Extract the (x, y) coordinate from the center of the cell holding the provided text.  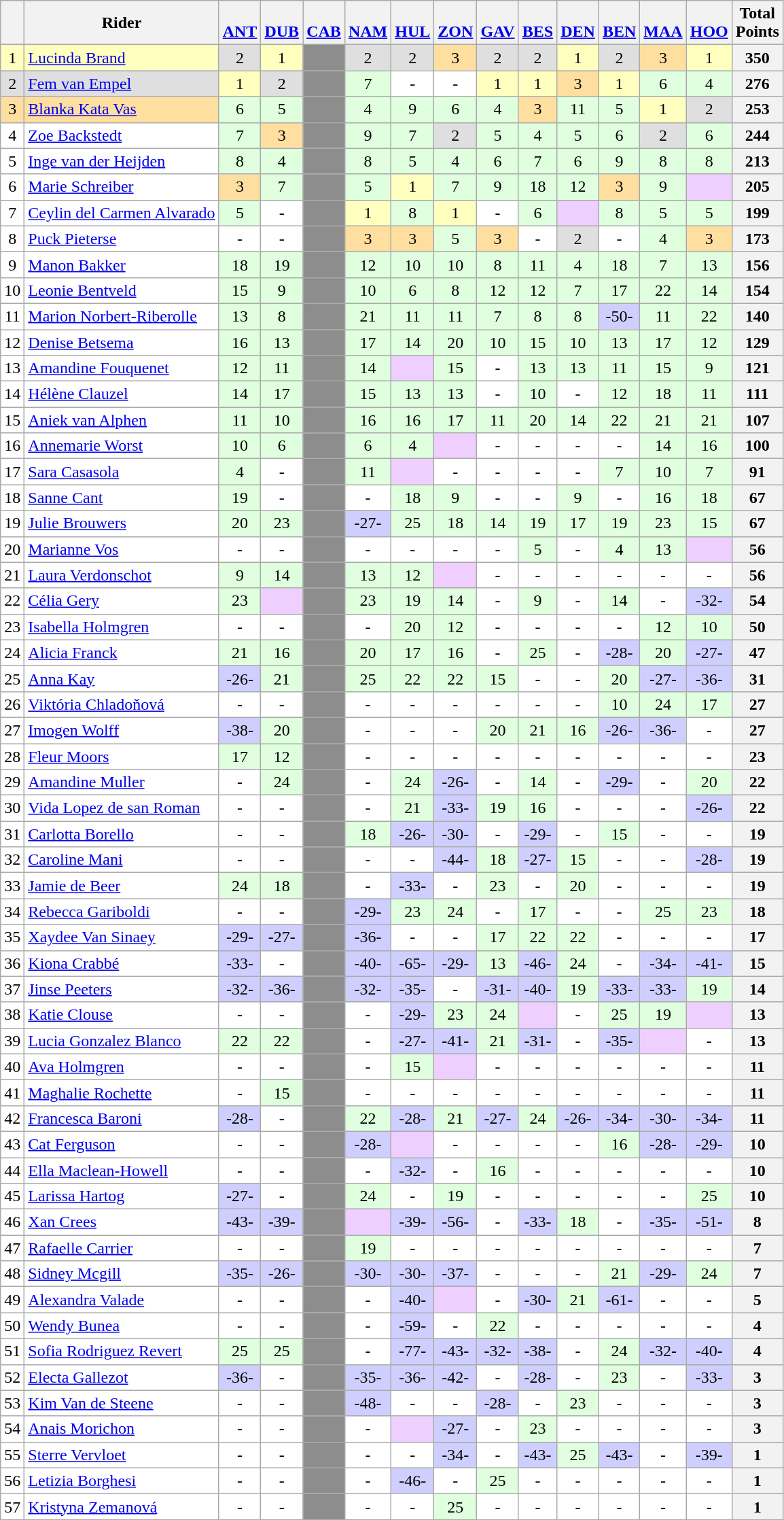
Ella Maclean-Howell (122, 1170)
Alicia Franck (122, 653)
Wendy Bunea (122, 1326)
Rafaelle Carrier (122, 1248)
41 (12, 1092)
33 (12, 886)
BEN (619, 23)
Francesca Baroni (122, 1118)
Cat Ferguson (122, 1144)
37 (12, 989)
Marion Norbert-Riberolle (122, 316)
Aniek van Alphen (122, 420)
-59- (413, 1326)
Sidney Mcgill (122, 1274)
DEN (578, 23)
199 (757, 213)
GAV (497, 23)
NAM (368, 23)
107 (757, 420)
205 (757, 187)
40 (12, 1067)
121 (757, 368)
HOO (709, 23)
-61- (619, 1300)
Kiona Crabbé (122, 963)
Ceylin del Carmen Alvarado (122, 213)
156 (757, 264)
DUB (282, 23)
Marie Schreiber (122, 187)
42 (12, 1118)
35 (12, 937)
91 (757, 472)
45 (12, 1196)
34 (12, 912)
MAA (663, 23)
52 (12, 1377)
Fem van Empel (122, 84)
32 (12, 860)
-56- (455, 1222)
140 (757, 316)
-44- (455, 860)
Célia Gery (122, 601)
Caroline Mani (122, 860)
Jinse Peeters (122, 989)
Larissa Hartog (122, 1196)
Katie Clouse (122, 1015)
28 (12, 757)
-37- (455, 1274)
Leonie Bentveld (122, 290)
ANT (240, 23)
213 (757, 161)
57 (12, 1506)
Laura Verdonschot (122, 575)
HUL (413, 23)
Kim Van de Steene (122, 1403)
-42- (455, 1377)
Alexandra Valade (122, 1300)
Carlotta Borello (122, 834)
Annemarie Worst (122, 446)
Sara Casasola (122, 472)
Maghalie Rochette (122, 1092)
-51- (709, 1222)
-48- (368, 1403)
276 (757, 84)
CAB (324, 23)
Ava Holmgren (122, 1067)
Viktória Chladoňová (122, 704)
Inge van der Heijden (122, 161)
350 (757, 58)
-65- (413, 963)
Anna Kay (122, 678)
Amandine Fouquenet (122, 368)
Total Points (757, 23)
43 (12, 1144)
49 (12, 1300)
Julie Brouwers (122, 523)
29 (12, 782)
48 (12, 1274)
244 (757, 135)
Denise Betsema (122, 342)
Rebecca Gariboldi (122, 912)
Blanka Kata Vas (122, 109)
Imogen Wolff (122, 730)
ZON (455, 23)
36 (12, 963)
Vida Lopez de san Roman (122, 808)
Xaydee Van Sinaey (122, 937)
Sofia Rodriguez Revert (122, 1351)
-50- (619, 316)
Fleur Moors (122, 757)
Rider (122, 23)
Amandine Muller (122, 782)
Jamie de Beer (122, 886)
129 (757, 342)
26 (12, 704)
Sterre Vervloet (122, 1455)
Kristyna Zemanová (122, 1506)
253 (757, 109)
-77- (413, 1351)
Lucinda Brand (122, 58)
44 (12, 1170)
Letizia Borghesi (122, 1481)
154 (757, 290)
46 (12, 1222)
39 (12, 1041)
111 (757, 394)
Isabella Holmgren (122, 627)
Electa Gallezot (122, 1377)
BES (537, 23)
30 (12, 808)
Xan Crees (122, 1222)
Sanne Cant (122, 498)
100 (757, 446)
55 (12, 1455)
Anais Morichon (122, 1429)
38 (12, 1015)
Puck Pieterse (122, 239)
53 (12, 1403)
Zoe Backstedt (122, 135)
173 (757, 239)
Manon Bakker (122, 264)
Lucia Gonzalez Blanco (122, 1041)
Marianne Vos (122, 549)
51 (12, 1351)
Hélène Clauzel (122, 394)
